From the cell containing the given text, extract its center point as [X, Y] coordinate. 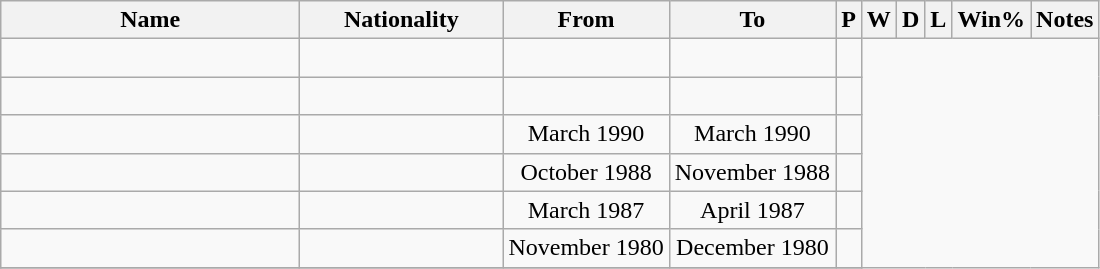
From [586, 20]
November 1980 [586, 248]
November 1988 [752, 172]
October 1988 [586, 172]
April 1987 [752, 210]
Notes [1065, 20]
Win% [992, 20]
To [752, 20]
D [910, 20]
P [849, 20]
March 1987 [586, 210]
Nationality [402, 20]
W [878, 20]
Name [150, 20]
L [938, 20]
December 1980 [752, 248]
